Return the [X, Y] coordinate for the center point of the cell that contains the specified text.  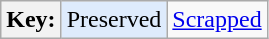
Preserved [114, 20]
Key: [31, 20]
Scrapped [217, 20]
